Determine the [x, y] coordinate at the center of the cell enclosing the given text.  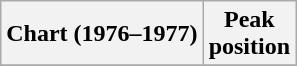
Peakposition [249, 34]
Chart (1976–1977) [102, 34]
